For the text-containing cell, return its midpoint in (x, y) coordinate format. 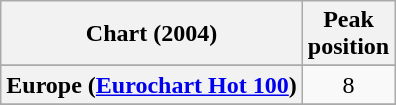
Chart (2004) (152, 34)
Peak position (348, 34)
Europe (Eurochart Hot 100) (152, 85)
8 (348, 85)
